For the text-containing cell, return its midpoint in [x, y] coordinate format. 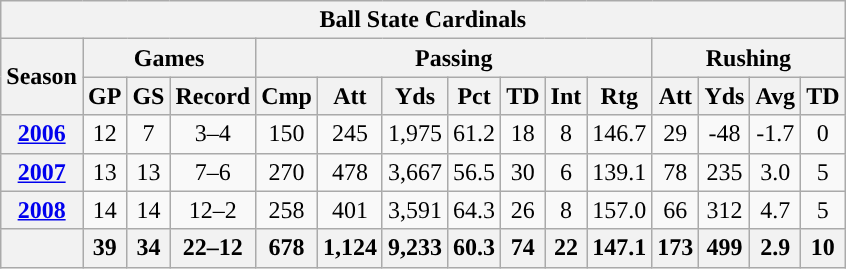
3.0 [776, 172]
Passing [454, 58]
2007 [42, 172]
-48 [724, 134]
3–4 [213, 134]
258 [287, 210]
2008 [42, 210]
74 [523, 248]
3,667 [414, 172]
64.3 [474, 210]
Rtg [620, 96]
34 [148, 248]
29 [676, 134]
18 [523, 134]
173 [676, 248]
270 [287, 172]
2.9 [776, 248]
0 [823, 134]
Games [168, 58]
Cmp [287, 96]
22–12 [213, 248]
6 [566, 172]
12–2 [213, 210]
Int [566, 96]
78 [676, 172]
7 [148, 134]
150 [287, 134]
61.2 [474, 134]
235 [724, 172]
39 [104, 248]
245 [350, 134]
12 [104, 134]
26 [523, 210]
401 [350, 210]
678 [287, 248]
22 [566, 248]
Rushing [748, 58]
139.1 [620, 172]
-1.7 [776, 134]
Ball State Cardinals [423, 20]
7–6 [213, 172]
146.7 [620, 134]
147.1 [620, 248]
3,591 [414, 210]
30 [523, 172]
9,233 [414, 248]
4.7 [776, 210]
60.3 [474, 248]
10 [823, 248]
499 [724, 248]
GS [148, 96]
1,124 [350, 248]
Avg [776, 96]
312 [724, 210]
GP [104, 96]
Pct [474, 96]
Record [213, 96]
157.0 [620, 210]
2006 [42, 134]
1,975 [414, 134]
478 [350, 172]
66 [676, 210]
56.5 [474, 172]
Season [42, 77]
